For the text-containing cell, return its midpoint in (x, y) coordinate format. 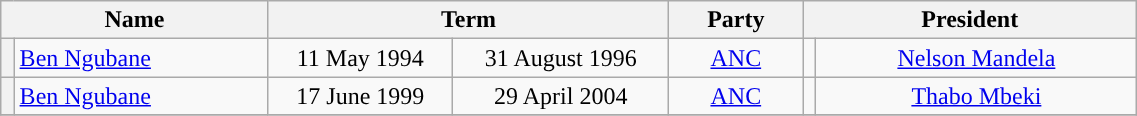
29 April 2004 (561, 96)
17 June 1999 (360, 96)
President (970, 20)
11 May 1994 (360, 58)
Term (468, 20)
31 August 1996 (561, 58)
Name (134, 20)
Party (736, 20)
Thabo Mbeki (976, 96)
Nelson Mandela (976, 58)
